Detect which cell encompasses the target text, then output its (X, Y) center coordinate. 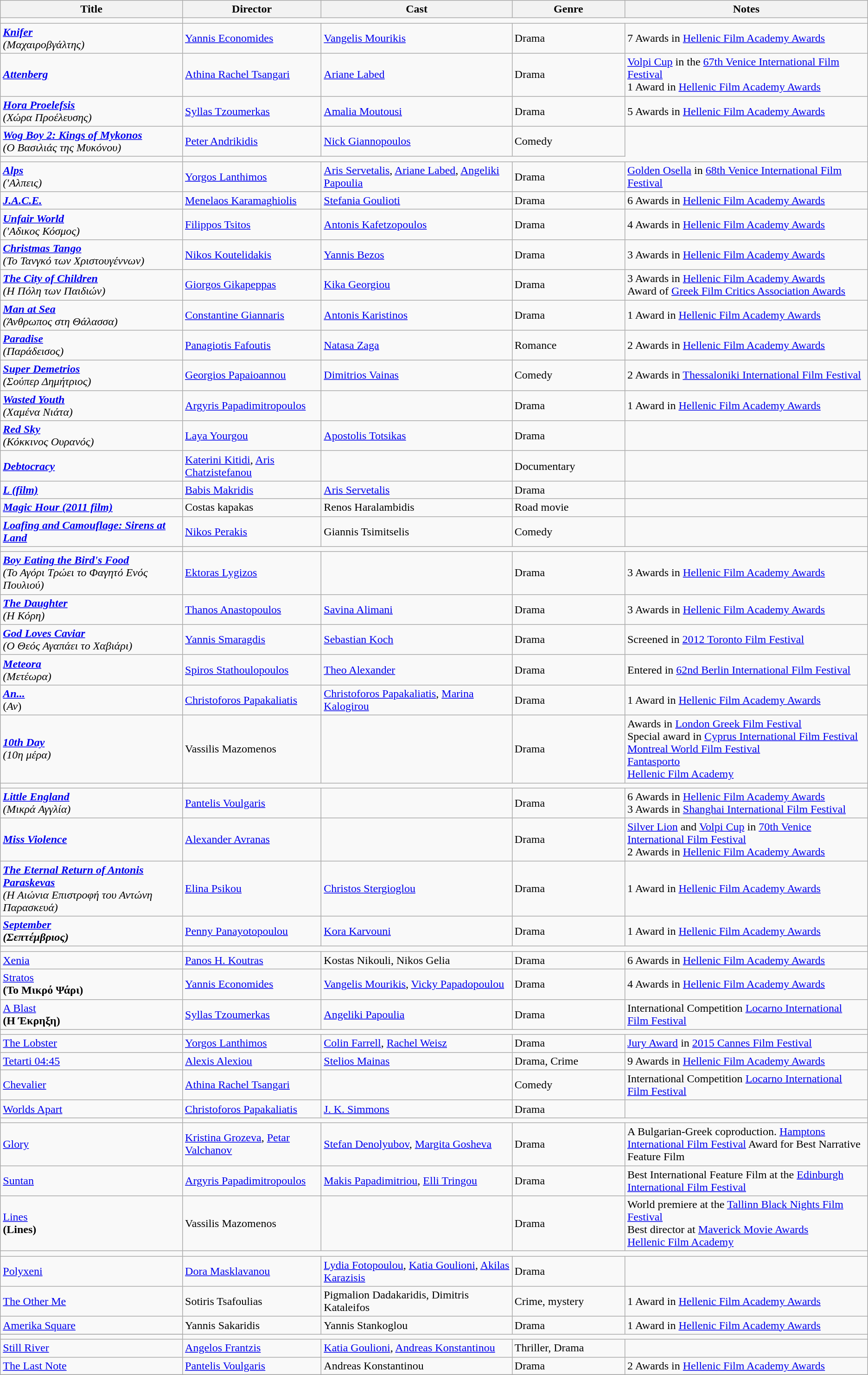
Kristina Grozeva, Petar Valchanov (252, 1144)
Tetarti 04:45 (92, 1061)
Antonis Kafetzopoulos (416, 225)
2 Awards in Thessaloniki International Film Festival (746, 376)
Constantine Giannaris (252, 315)
Christoforos Papakaliatis, Marina Kalogirou (416, 700)
9 Awards in Hellenic Film Academy Awards (746, 1061)
Panagiotis Fafoutis (252, 345)
Screened in 2012 Toronto Film Festival (746, 639)
Yannis Bezos (416, 254)
Kora Karvouni (416, 932)
J. K. Simmons (416, 1109)
Spiros Stathoulopoulos (252, 670)
Costas kapakas (252, 508)
Katia Goulioni, Andreas Konstantinou (416, 1348)
Hora Proelefsis(Χώρα Προέλευσης) (92, 111)
Laya Yourgou (252, 436)
Dimitrios Vainas (416, 376)
Christmas Tango(Το Τανγκό των Χριστουγέννων) (92, 254)
10th Day(10η μέρα) (92, 749)
Paradise(Παράδεισος) (92, 345)
Best International Feature Film at the Edinburgh International Film Festival (746, 1180)
Andreas Konstantinou (416, 1366)
Sotiris Tsafoulias (252, 1302)
6 Awards in Hellenic Film Academy Awards3 Awards in Shanghai International Film Festival (746, 803)
Angeliki Papoulia (416, 1014)
Angelos Frantzis (252, 1348)
Director (252, 9)
Super Demetrios(Σούπερ Δημήτριος) (92, 376)
Yannis Stankoglou (416, 1325)
Still River (92, 1348)
3 Awards in Hellenic Film Academy AwardsAward of Greek Film Critics Association Awards (746, 285)
September (Σεπτέμβριος) (92, 932)
Giannis Tsimitselis (416, 532)
Penny Panayotopoulou (252, 932)
Katerini Kitidi, Aris Chatzistefanou (252, 466)
Menelaos Karamaghiolis (252, 200)
Unfair World('Αδικος Κόσμος) (92, 225)
Pigmalion Dadakaridis, Dimitris Kataleifos (416, 1302)
World premiere at the Tallinn Black Nights Film Festival Best director at Maverick Movie AwardsHellenic Film Academy (746, 1224)
Theo Alexander (416, 670)
Babis Makridis (252, 490)
Amalia Moutousi (416, 111)
Miss Violence (92, 840)
Golden Osella in 68th Venice International Film Festival (746, 176)
Nick Giannopoulos (416, 141)
Lydia Fotopoulou, Katia Goulioni, Akilas Karazisis (416, 1271)
A Bulgarian-Greek coproduction. Hamptons International Film Festival Award for Best Narrative Feature Film (746, 1144)
Boy Eating the Bird's Food(Το Αγόρι Τρώει το Φαγητό Ενός Πουλιού) (92, 573)
Wasted Youth (Χαμένα Νιάτα) (92, 405)
Crime, mystery (568, 1302)
Alexander Avranas (252, 840)
Savina Alimani (416, 610)
Volpi Cup in the 67th Venice International Film Festival1 Award in Hellenic Film Academy Awards (746, 75)
A Blast(Η Έκρηξη) (92, 1014)
Yannis Smaragdis (252, 639)
Aris Servetalis (416, 490)
Thanos Anastopoulos (252, 610)
Panos H. Koutras (252, 960)
Drama, Crime (568, 1061)
Dora Masklavanou (252, 1271)
Red Sky(Κόκκινος Ουρανός) (92, 436)
Title (92, 9)
Worlds Apart (92, 1109)
Renos Haralambidis (416, 508)
Filippos Tsitos (252, 225)
Georgios Papaioannou (252, 376)
Meteora(Μετέωρα) (92, 670)
Colin Farrell, Rachel Weisz (416, 1043)
Stefania Goulioti (416, 200)
The Eternal Return of Antonis Paraskevas(Η Αιώνια Επιστροφή του Αντώνη Παρασκευά) (92, 889)
Ektoras Lygizos (252, 573)
Nikos Koutelidakis (252, 254)
Peter Andrikidis (252, 141)
Alexis Alexiou (252, 1061)
Entered in 62nd Berlin International Film Festival (746, 670)
L (film) (92, 490)
God Loves Caviar (Ο Θεός Αγαπάει το Χαβιάρι) (92, 639)
Cast (416, 9)
7 Awards in Hellenic Film Academy Awards (746, 38)
Glory (92, 1144)
Documentary (568, 466)
Aris Servetalis, Ariane Labed, Angeliki Papoulia (416, 176)
The Last Note (92, 1366)
Thriller, Drama (568, 1348)
The City of Children(Η Πόλη των Παιδιών) (92, 285)
Giorgos Gikapeppas (252, 285)
Attenberg (92, 75)
Little England(Μικρά Αγγλία) (92, 803)
Stratos(Το Μικρό Ψάρι) (92, 984)
Natasa Zaga (416, 345)
Notes (746, 9)
Silver Lion and Volpi Cup in 70th Venice International Film Festival2 Awards in Hellenic Film Academy Awards (746, 840)
Knifer(Μαχαιροβγάλτης) (92, 38)
Makis Papadimitriou, Elli Tringou (416, 1180)
Awards in London Greek Film FestivalSpecial award in Cyprus International Film FestivalMontreal World Film FestivalFantasportoHellenic Film Academy (746, 749)
Wog Boy 2: Kings of Mykonos(Ο Βασιλιάς της Μυκόνου) (92, 141)
An...(Αν) (92, 700)
Kostas Nikouli, Nikos Gelia (416, 960)
Jury Award in 2015 Cannes Film Festival (746, 1043)
Sebastian Koch (416, 639)
Romance (568, 345)
Stefan Denolyubov, Margita Gosheva (416, 1144)
Ariane Labed (416, 75)
Amerika Square (92, 1325)
Genre (568, 9)
Vangelis Mourikis (416, 38)
The Lobster (92, 1043)
Elina Psikou (252, 889)
Vangelis Mourikis, Vicky Papadopoulou (416, 984)
Road movie (568, 508)
J.A.C.E. (92, 200)
5 Awards in Hellenic Film Academy Awards (746, 111)
Lines(Lines) (92, 1224)
Alps('Αλπεις) (92, 176)
Man at Sea (Άνθρωπος στη Θάλασσα) (92, 315)
Debtocracy (92, 466)
Polyxeni (92, 1271)
Kika Georgiou (416, 285)
The Daughter(Η Κόρη) (92, 610)
Nikos Perakis (252, 532)
Apostolis Totsikas (416, 436)
Antonis Karistinos (416, 315)
Stelios Mainas (416, 1061)
The Other Me (92, 1302)
Magic Hour (2011 film) (92, 508)
Loafing and Camouflage: Sirens at Land (92, 532)
Yannis Sakaridis (252, 1325)
Xenia (92, 960)
Suntan (92, 1180)
Chevalier (92, 1085)
Christos Stergioglou (416, 889)
